Determine the (x, y) coordinate at the center of the cell enclosing the given text.  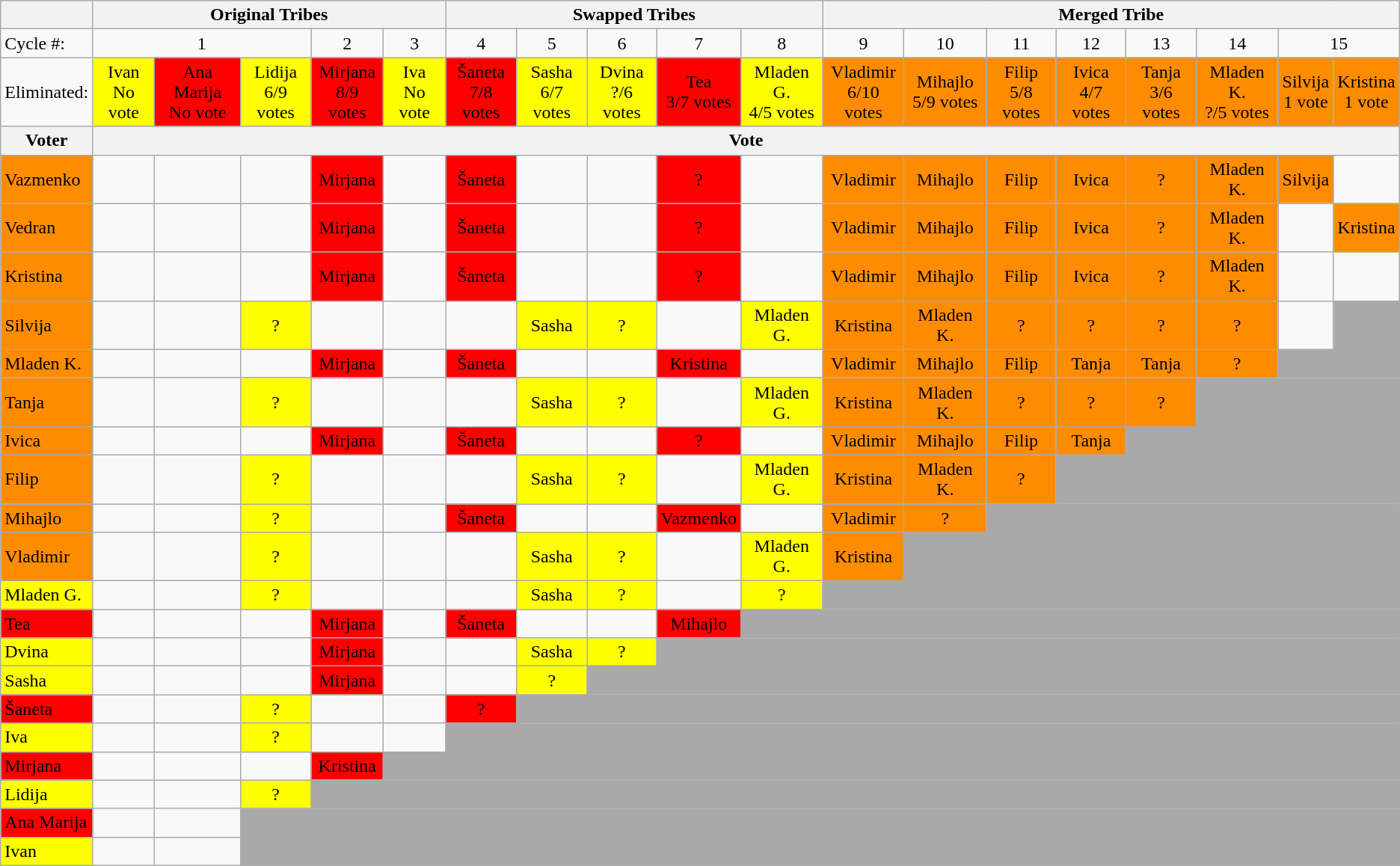
11 (1022, 43)
2 (347, 43)
Sasha6/7 votes (552, 92)
Lidija (46, 794)
IvaNo vote (414, 92)
Šaneta7/8 votes (482, 92)
9 (863, 43)
5 (552, 43)
1 (202, 43)
15 (1339, 43)
10 (945, 43)
6 (622, 43)
Vote (746, 141)
Silvija1 vote (1306, 92)
Kristina1 vote (1366, 92)
Original Tribes (269, 15)
Voter (46, 141)
Merged Tribe (1111, 15)
Tanja3/6 votes (1161, 92)
Ivan (46, 851)
12 (1091, 43)
Dvina (46, 652)
Tea3/7 votes (699, 92)
Mihajlo5/9 votes (945, 92)
Ana MarijaNo vote (197, 92)
Swapped Tribes (634, 15)
Mirjana8/9 votes (347, 92)
Ivica4/7 votes (1091, 92)
Mladen K.?/5 votes (1237, 92)
Eliminated: (46, 92)
Mladen G.4/5 votes (782, 92)
8 (782, 43)
13 (1161, 43)
Iva (46, 737)
14 (1237, 43)
Tea (46, 624)
Lidija6/9 votes (275, 92)
3 (414, 43)
4 (482, 43)
Vedran (46, 227)
7 (699, 43)
Vladimir6/10 votes (863, 92)
Cycle #: (46, 43)
Ana Marija (46, 823)
Dvina?/6 votes (622, 92)
IvanNo vote (124, 92)
Filip5/8 votes (1022, 92)
